For the text-containing cell, return its midpoint in [x, y] coordinate format. 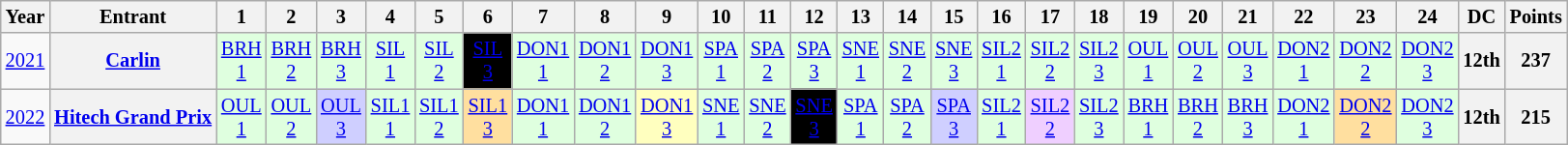
10 [721, 16]
SIL11 [390, 117]
Points [1536, 16]
24 [1427, 16]
8 [605, 16]
3 [341, 16]
SIL13 [488, 117]
9 [667, 16]
21 [1248, 16]
7 [543, 16]
17 [1050, 16]
Entrant [133, 16]
SIL3 [488, 61]
Year [25, 16]
22 [1303, 16]
14 [907, 16]
DC [1481, 16]
23 [1365, 16]
Hitech Grand Prix [133, 117]
SIL12 [439, 117]
1 [242, 16]
19 [1149, 16]
SIL1 [390, 61]
2 [292, 16]
12 [814, 16]
13 [861, 16]
2022 [25, 117]
215 [1536, 117]
6 [488, 16]
16 [1001, 16]
2021 [25, 61]
SIL2 [439, 61]
4 [390, 16]
5 [439, 16]
237 [1536, 61]
Carlin [133, 61]
11 [767, 16]
18 [1098, 16]
20 [1198, 16]
15 [954, 16]
